Pinpoint the cell where the given text exists, returning its [x, y] midpoint coordinate. 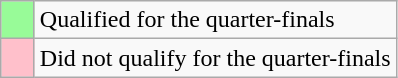
Did not qualify for the quarter-finals [215, 58]
Qualified for the quarter-finals [215, 20]
